Find where the given text appears and provide that cell's center as (X, Y) coordinate. 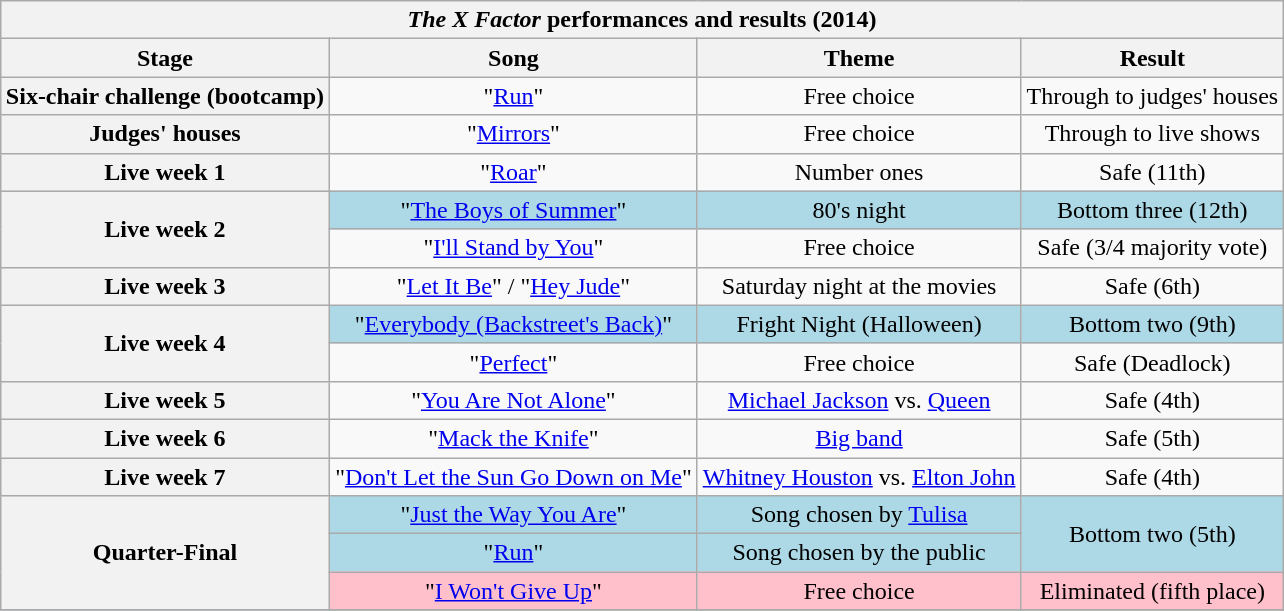
"Don't Let the Sun Go Down on Me" (514, 477)
"Mack the Knife" (514, 438)
Fright Night (Halloween) (859, 324)
Eliminated (fifth place) (1152, 591)
Big band (859, 438)
Song chosen by the public (859, 553)
Live week 1 (164, 172)
"You Are Not Alone" (514, 400)
Whitney Houston vs. Elton John (859, 477)
"The Boys of Summer" (514, 210)
Safe (Deadlock) (1152, 362)
"Everybody (Backstreet's Back)" (514, 324)
Saturday night at the movies (859, 286)
Number ones (859, 172)
Live week 6 (164, 438)
Live week 2 (164, 229)
Stage (164, 58)
"I'll Stand by You" (514, 248)
Quarter-Final (164, 553)
Through to judges' houses (1152, 96)
Live week 3 (164, 286)
Michael Jackson vs. Queen (859, 400)
Theme (859, 58)
Safe (5th) (1152, 438)
Live week 4 (164, 343)
"Perfect" (514, 362)
Safe (6th) (1152, 286)
Six-chair challenge (bootcamp) (164, 96)
Safe (3/4 majority vote) (1152, 248)
Result (1152, 58)
Live week 7 (164, 477)
Bottom two (9th) (1152, 324)
The X Factor performances and results (2014) (642, 20)
"Mirrors" (514, 134)
Safe (11th) (1152, 172)
Song (514, 58)
"Let It Be" / "Hey Jude" (514, 286)
Live week 5 (164, 400)
Through to live shows (1152, 134)
Bottom two (5th) (1152, 534)
Bottom three (12th) (1152, 210)
"I Won't Give Up" (514, 591)
80's night (859, 210)
"Roar" (514, 172)
Song chosen by Tulisa (859, 515)
"Just the Way You Are" (514, 515)
Judges' houses (164, 134)
